Return (x, y) of the center of cell containing provided text 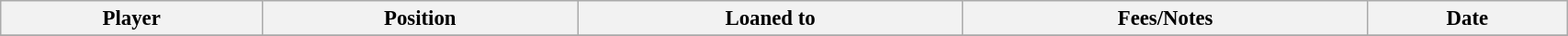
Loaned to (770, 18)
Position (421, 18)
Fees/Notes (1165, 18)
Player (132, 18)
Date (1468, 18)
